Scan for the cell matching the given text and deliver its (x, y) coordinate at center. 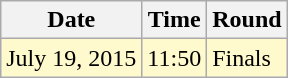
11:50 (174, 58)
Finals (247, 58)
July 19, 2015 (72, 58)
Date (72, 20)
Time (174, 20)
Round (247, 20)
